Find where the given text appears and provide that cell's center as [x, y] coordinate. 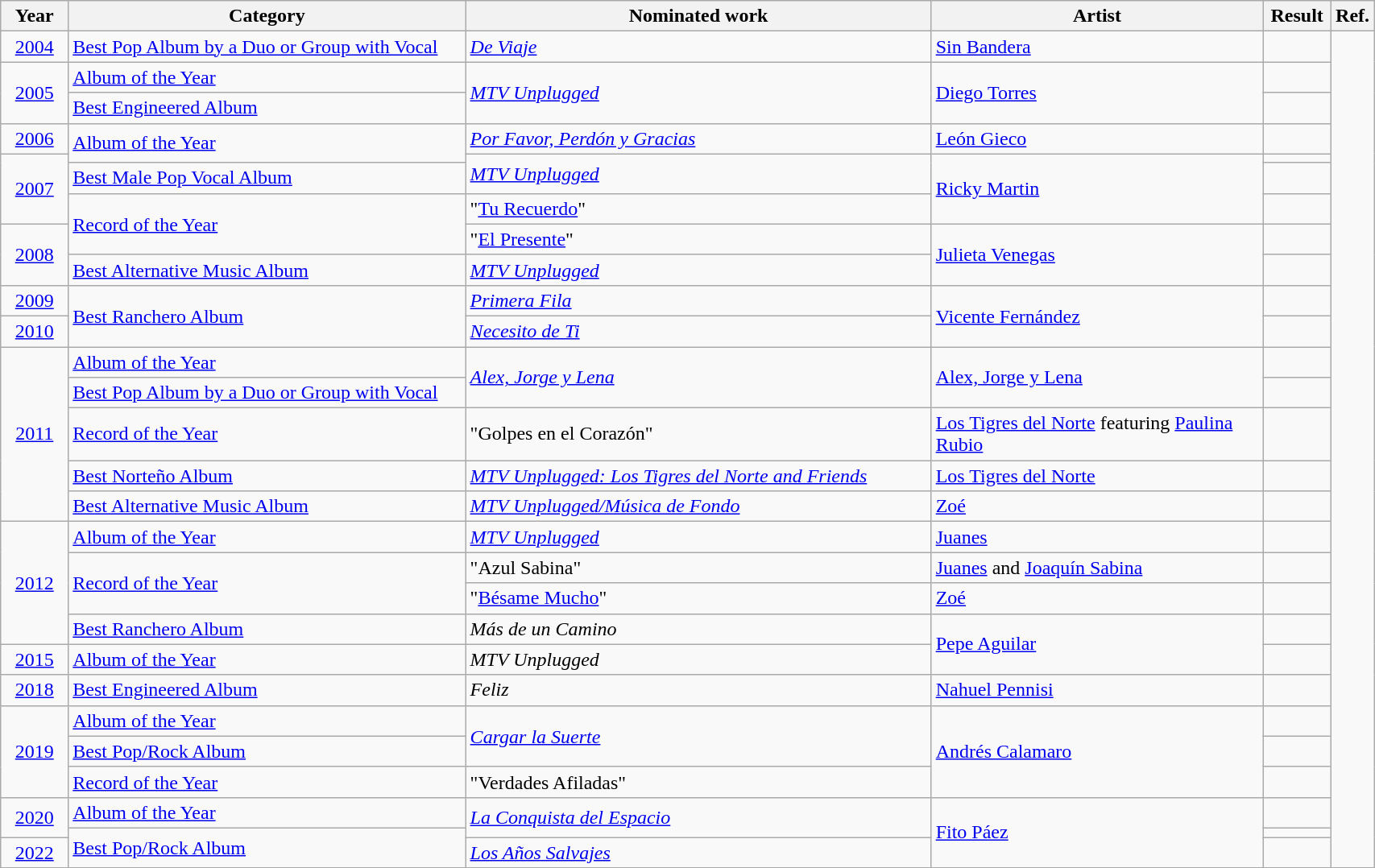
Los Tigres del Norte [1097, 476]
2009 [35, 300]
"Tu Recuerdo" [698, 209]
2007 [35, 188]
Ricky Martin [1097, 188]
La Conquista del Espacio [698, 816]
Artist [1097, 16]
Por Favor, Perdón y Gracias [698, 138]
2012 [35, 583]
2019 [35, 751]
2015 [35, 659]
2011 [35, 433]
Result [1297, 16]
"Azul Sabina" [698, 568]
Fito Páez [1097, 833]
2005 [35, 93]
2004 [35, 47]
MTV Unplugged/Música de Fondo [698, 506]
Necesito de Ti [698, 331]
Más de un Camino [698, 629]
Sin Bandera [1097, 47]
Diego Torres [1097, 93]
Ref. [1353, 16]
Best Male Pop Vocal Album [267, 178]
Pepe Aguilar [1097, 644]
2022 [35, 853]
Feliz [698, 690]
Juanes and Joaquín Sabina [1097, 568]
Los Tigres del Norte featuring Paulina Rubio [1097, 435]
2020 [35, 816]
Nahuel Pennisi [1097, 690]
2010 [35, 331]
2008 [35, 254]
Category [267, 16]
Year [35, 16]
Primera Fila [698, 300]
Julieta Venegas [1097, 254]
"El Presente" [698, 239]
Vicente Fernández [1097, 316]
"Bésame Mucho" [698, 598]
Andrés Calamaro [1097, 751]
De Viaje [698, 47]
2006 [35, 138]
MTV Unplugged: Los Tigres del Norte and Friends [698, 476]
Los Años Salvajes [698, 853]
"Verdades Afiladas" [698, 782]
Nominated work [698, 16]
Juanes [1097, 537]
León Gieco [1097, 138]
Best Norteño Album [267, 476]
"Golpes en el Corazón" [698, 435]
Cargar la Suerte [698, 736]
2018 [35, 690]
